Search for the cell housing the specified text and yield its (x, y) center coordinate. 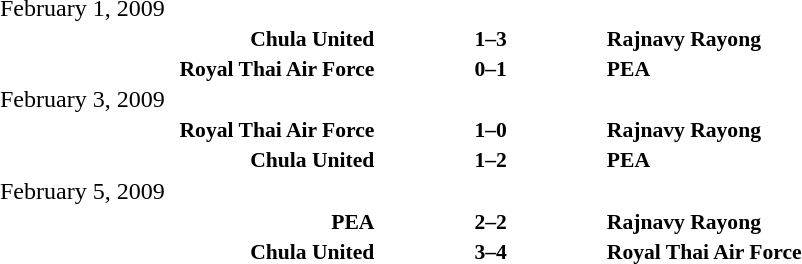
0–1 (490, 68)
1–0 (490, 130)
1–2 (490, 160)
2–2 (490, 222)
1–3 (490, 38)
